Scan for the cell matching the given text and deliver its [X, Y] coordinate at center. 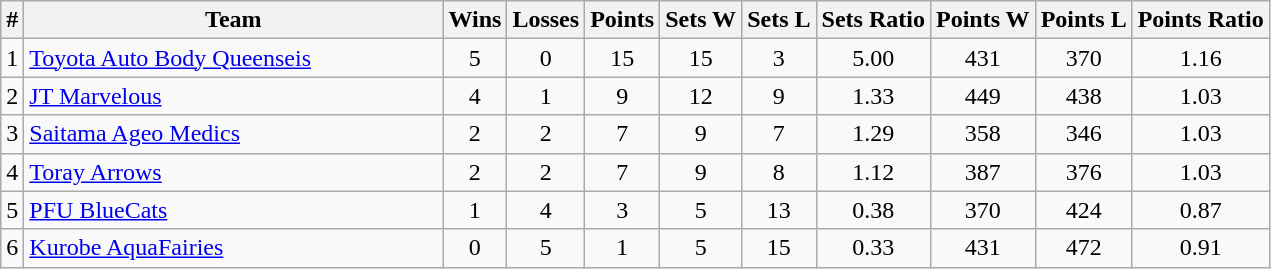
Points W [982, 20]
0.91 [1200, 248]
8 [779, 172]
Saitama Ageo Medics [234, 134]
12 [701, 96]
358 [982, 134]
Sets Ratio [873, 20]
Sets W [701, 20]
13 [779, 210]
1.12 [873, 172]
376 [1084, 172]
1.29 [873, 134]
424 [1084, 210]
# [12, 20]
Sets L [779, 20]
Losses [546, 20]
387 [982, 172]
346 [1084, 134]
1.33 [873, 96]
PFU BlueCats [234, 210]
Points Ratio [1200, 20]
472 [1084, 248]
6 [12, 248]
JT Marvelous [234, 96]
5.00 [873, 58]
Team [234, 20]
0.38 [873, 210]
Kurobe AquaFairies [234, 248]
Toray Arrows [234, 172]
Wins [475, 20]
Points L [1084, 20]
Toyota Auto Body Queenseis [234, 58]
Points [622, 20]
0.33 [873, 248]
0.87 [1200, 210]
449 [982, 96]
438 [1084, 96]
1.16 [1200, 58]
